Extract the [X, Y] coordinate from the center of the cell holding the provided text.  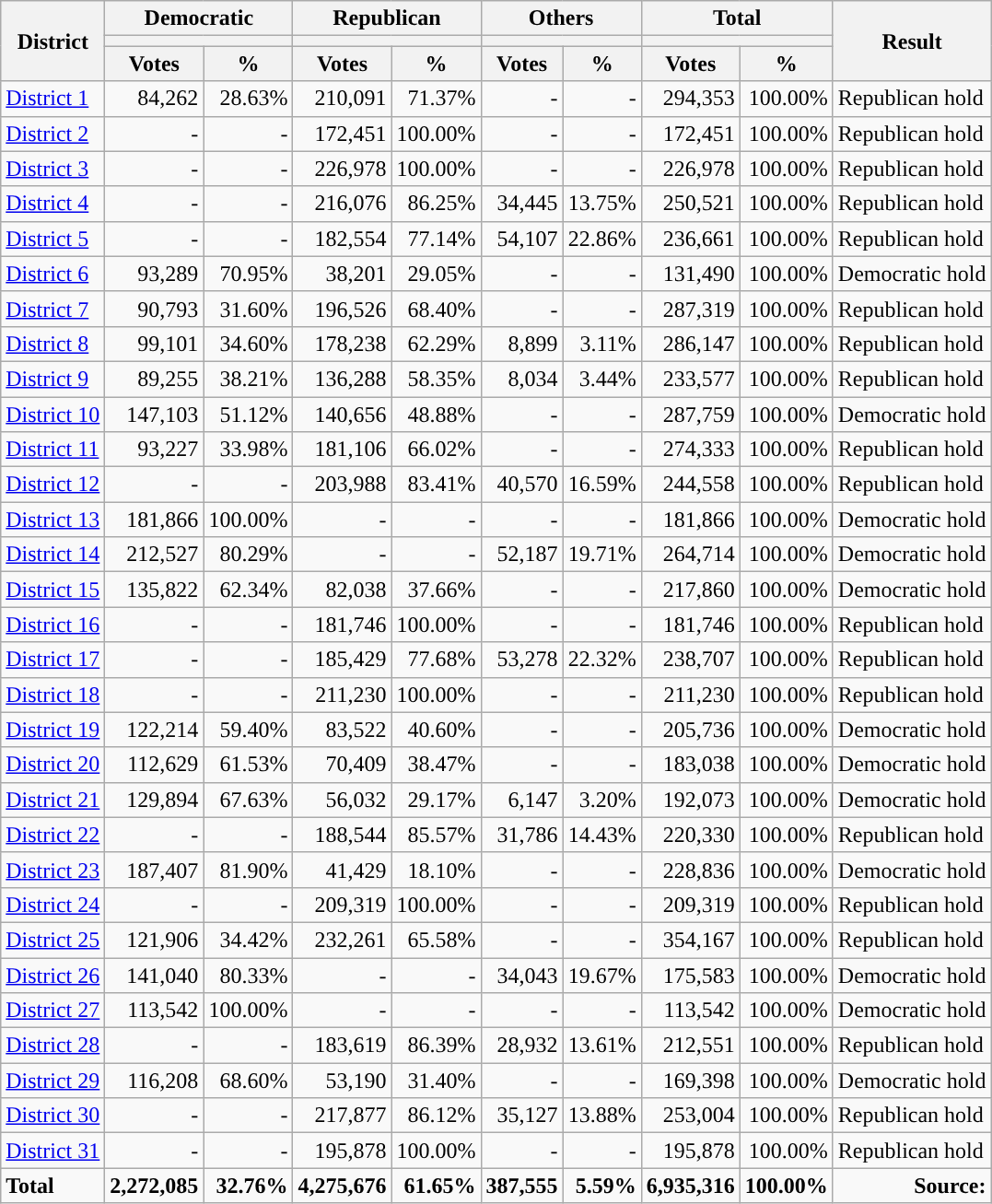
253,004 [691, 1116]
112,629 [155, 765]
89,255 [155, 379]
93,289 [155, 274]
67.63% [249, 800]
29.05% [437, 274]
196,526 [343, 309]
140,656 [343, 414]
District 6 [53, 274]
35,127 [521, 1116]
61.53% [249, 765]
District 1 [53, 99]
34.60% [249, 344]
122,214 [155, 730]
District 30 [53, 1116]
141,040 [155, 976]
294,353 [691, 99]
18.10% [437, 870]
District 21 [53, 800]
34.42% [249, 940]
387,555 [521, 1186]
86.12% [437, 1116]
District 13 [53, 520]
212,551 [691, 1046]
131,490 [691, 274]
264,714 [691, 555]
86.39% [437, 1046]
183,619 [343, 1046]
3.11% [602, 344]
59.40% [249, 730]
71.37% [437, 99]
233,577 [691, 379]
38.47% [437, 765]
Result [912, 41]
274,333 [691, 450]
232,261 [343, 940]
District 15 [53, 590]
14.43% [602, 835]
District 26 [53, 976]
84,262 [155, 99]
District 12 [53, 485]
13.88% [602, 1116]
22.86% [602, 239]
183,038 [691, 765]
228,836 [691, 870]
136,288 [343, 379]
217,860 [691, 590]
286,147 [691, 344]
53,190 [343, 1081]
6,935,316 [691, 1186]
116,208 [155, 1081]
210,091 [343, 99]
40,570 [521, 485]
68.40% [437, 309]
54,107 [521, 239]
238,707 [691, 660]
Source: [912, 1186]
212,527 [155, 555]
187,407 [155, 870]
62.29% [437, 344]
2,272,085 [155, 1186]
175,583 [691, 976]
99,101 [155, 344]
31.60% [249, 309]
4,275,676 [343, 1186]
8,034 [521, 379]
77.14% [437, 239]
182,554 [343, 239]
District 14 [53, 555]
236,661 [691, 239]
192,073 [691, 800]
29.17% [437, 800]
Democratic [199, 18]
3.20% [602, 800]
83,522 [343, 730]
34,445 [521, 204]
68.60% [249, 1081]
38.21% [249, 379]
38,201 [343, 274]
40.60% [437, 730]
32.76% [249, 1186]
37.66% [437, 590]
District 22 [53, 835]
34,043 [521, 976]
287,319 [691, 309]
District 18 [53, 695]
80.29% [249, 555]
District 20 [53, 765]
52,187 [521, 555]
District 3 [53, 169]
District 31 [53, 1151]
203,988 [343, 485]
District 2 [53, 134]
District 17 [53, 660]
250,521 [691, 204]
121,906 [155, 940]
129,894 [155, 800]
District 10 [53, 414]
58.35% [437, 379]
13.75% [602, 204]
5.59% [602, 1186]
District 7 [53, 309]
16.59% [602, 485]
185,429 [343, 660]
28,932 [521, 1046]
82,038 [343, 590]
86.25% [437, 204]
22.32% [602, 660]
33.98% [249, 450]
56,032 [343, 800]
District 9 [53, 379]
19.71% [602, 555]
District 25 [53, 940]
216,076 [343, 204]
287,759 [691, 414]
244,558 [691, 485]
135,822 [155, 590]
Others [561, 18]
77.68% [437, 660]
70.95% [249, 274]
169,398 [691, 1081]
District 24 [53, 905]
217,877 [343, 1116]
3.44% [602, 379]
13.61% [602, 1046]
District 5 [53, 239]
80.33% [249, 976]
205,736 [691, 730]
6,147 [521, 800]
31,786 [521, 835]
90,793 [155, 309]
178,238 [343, 344]
354,167 [691, 940]
61.65% [437, 1186]
District 16 [53, 625]
48.88% [437, 414]
85.57% [437, 835]
District 19 [53, 730]
81.90% [249, 870]
147,103 [155, 414]
93,227 [155, 450]
41,429 [343, 870]
31.40% [437, 1081]
83.41% [437, 485]
District 29 [53, 1081]
District 11 [53, 450]
181,106 [343, 450]
53,278 [521, 660]
70,409 [343, 765]
28.63% [249, 99]
19.67% [602, 976]
8,899 [521, 344]
51.12% [249, 414]
District 28 [53, 1046]
District 4 [53, 204]
District [53, 41]
66.02% [437, 450]
62.34% [249, 590]
220,330 [691, 835]
District 8 [53, 344]
District 27 [53, 1011]
65.58% [437, 940]
District 23 [53, 870]
Republican [387, 18]
188,544 [343, 835]
